Output the [X, Y] coordinate of the center of the cell containing the given text.  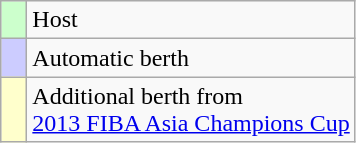
Host [191, 20]
Automatic berth [191, 58]
Additional berth from 2013 FIBA Asia Champions Cup [191, 110]
